Identify which cell holds the provided text, then report its [X, Y] central coordinate. 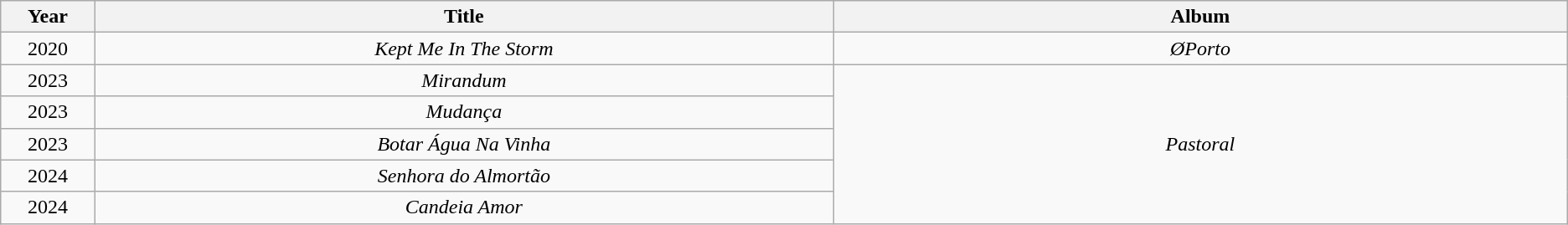
Year [48, 17]
Candeia Amor [464, 207]
Botar Água Na Vinha [464, 144]
2020 [48, 49]
ØPorto [1201, 49]
Mirandum [464, 80]
Kept Me In The Storm [464, 49]
Pastoral [1201, 144]
Title [464, 17]
Mudança [464, 112]
Senhora do Almortão [464, 176]
Album [1201, 17]
